Determine the [X, Y] coordinate at the center of the cell enclosing the given text.  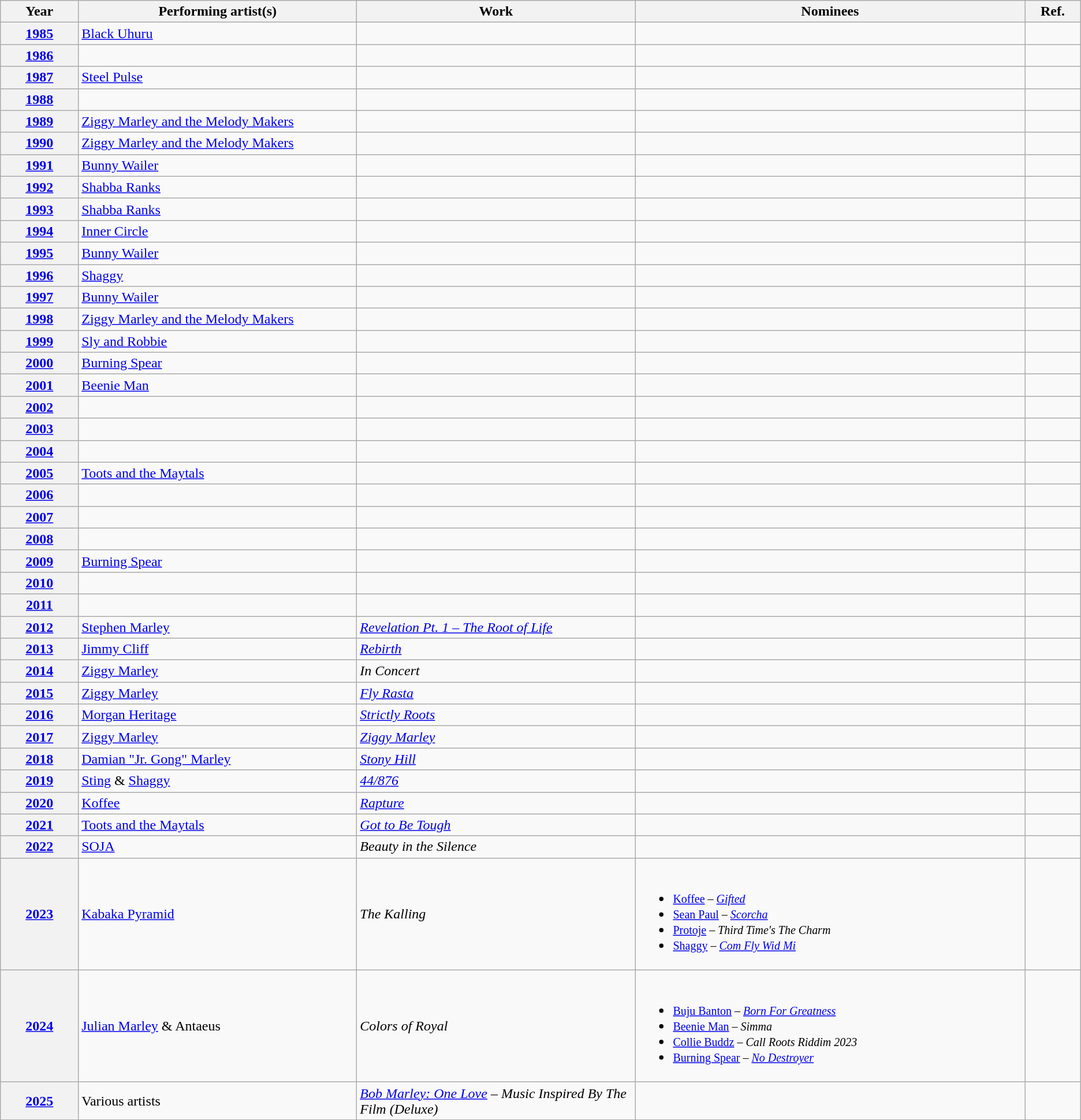
2001 [39, 385]
2024 [39, 1026]
1998 [39, 319]
Sly and Robbie [218, 341]
2008 [39, 539]
In Concert [496, 671]
1996 [39, 276]
2019 [39, 781]
Jimmy Cliff [218, 649]
2002 [39, 407]
Rapture [496, 803]
1993 [39, 209]
2011 [39, 605]
1988 [39, 99]
1987 [39, 77]
SOJA [218, 847]
1989 [39, 121]
2006 [39, 495]
2010 [39, 583]
2012 [39, 627]
Koffee [218, 803]
2017 [39, 737]
Got to Be Tough [496, 825]
2023 [39, 914]
2018 [39, 759]
Revelation Pt. 1 – The Root of Life [496, 627]
Various artists [218, 1101]
Nominees [830, 12]
2003 [39, 429]
2020 [39, 803]
Rebirth [496, 649]
Steel Pulse [218, 77]
Beenie Man [218, 385]
2022 [39, 847]
1997 [39, 297]
Shaggy [218, 276]
2021 [39, 825]
1991 [39, 165]
The Kalling [496, 914]
Kabaka Pyramid [218, 914]
2005 [39, 473]
Strictly Roots [496, 715]
2007 [39, 517]
Sting & Shaggy [218, 781]
2015 [39, 693]
Julian Marley & Antaeus [218, 1026]
Inner Circle [218, 231]
1992 [39, 187]
2000 [39, 363]
44/876 [496, 781]
Koffee – GiftedSean Paul – ScorchaProtoje – Third Time's The CharmShaggy – Com Fly Wid Mi [830, 914]
1985 [39, 34]
1995 [39, 253]
2009 [39, 561]
2013 [39, 649]
2025 [39, 1101]
1990 [39, 143]
1999 [39, 341]
Morgan Heritage [218, 715]
Work [496, 12]
Damian "Jr. Gong" Marley [218, 759]
Colors of Royal [496, 1026]
Black Uhuru [218, 34]
Stony Hill [496, 759]
2014 [39, 671]
Year [39, 12]
1986 [39, 55]
Bob Marley: One Love – Music Inspired By The Film (Deluxe) [496, 1101]
1994 [39, 231]
Fly Rasta [496, 693]
Performing artist(s) [218, 12]
2016 [39, 715]
Stephen Marley [218, 627]
2004 [39, 451]
Ref. [1053, 12]
Beauty in the Silence [496, 847]
Buju Banton – Born For GreatnessBeenie Man – SimmaCollie Buddz – Call Roots Riddim 2023Burning Spear – No Destroyer [830, 1026]
